Determine the (x, y) coordinate at the center of the cell enclosing the given text.  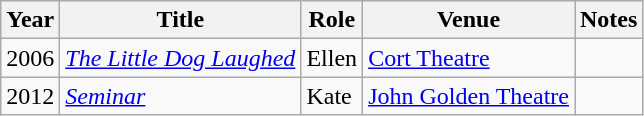
Venue (469, 20)
Year (30, 20)
Cort Theatre (469, 58)
Kate (332, 96)
John Golden Theatre (469, 96)
Role (332, 20)
Ellen (332, 58)
Seminar (180, 96)
The Little Dog Laughed (180, 58)
2006 (30, 58)
2012 (30, 96)
Notes (608, 20)
Title (180, 20)
